Capture the cell that displays the provided text and extract its (X, Y) central coordinate. 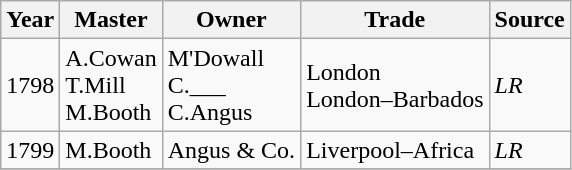
1799 (30, 150)
Year (30, 20)
Angus & Co. (231, 150)
1798 (30, 85)
Source (530, 20)
LondonLondon–Barbados (395, 85)
Liverpool–Africa (395, 150)
Owner (231, 20)
Trade (395, 20)
M'DowallC.___C.Angus (231, 85)
Master (111, 20)
A.CowanT.MillM.Booth (111, 85)
M.Booth (111, 150)
